Return the [X, Y] coordinate for the center point of the cell that contains the specified text.  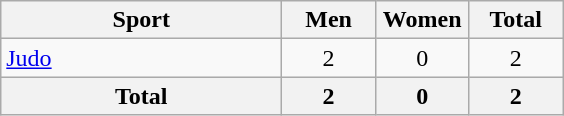
Men [329, 20]
Sport [142, 20]
Judo [142, 58]
Women [422, 20]
